Output the [x, y] coordinate of the center of the cell containing the given text.  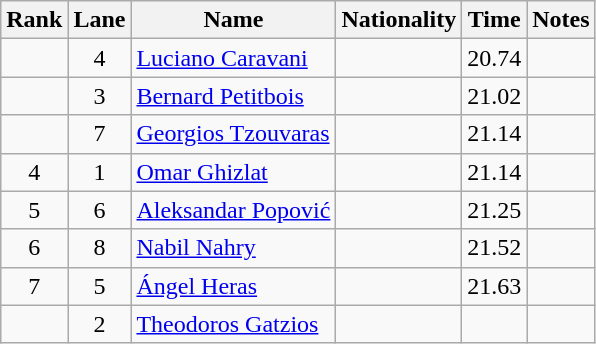
3 [100, 96]
21.63 [494, 286]
Ángel Heras [234, 286]
Aleksandar Popović [234, 210]
2 [100, 324]
Nationality [399, 20]
21.02 [494, 96]
21.52 [494, 248]
Bernard Petitbois [234, 96]
Omar Ghizlat [234, 172]
Luciano Caravani [234, 58]
Georgios Tzouvaras [234, 134]
1 [100, 172]
20.74 [494, 58]
Theodoros Gatzios [234, 324]
8 [100, 248]
Notes [561, 20]
Lane [100, 20]
Name [234, 20]
Rank [34, 20]
21.25 [494, 210]
Nabil Nahry [234, 248]
Time [494, 20]
